Return the (x, y) coordinate for the center point of the cell that contains the specified text.  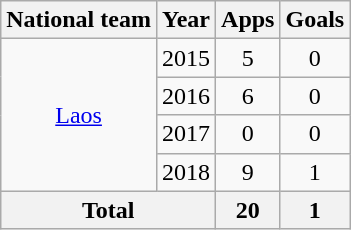
Total (108, 210)
Laos (79, 115)
20 (248, 210)
2017 (186, 134)
2016 (186, 96)
Apps (248, 20)
2018 (186, 172)
9 (248, 172)
National team (79, 20)
Goals (315, 20)
Year (186, 20)
2015 (186, 58)
6 (248, 96)
5 (248, 58)
